From the cell containing the given text, extract its center point as (x, y) coordinate. 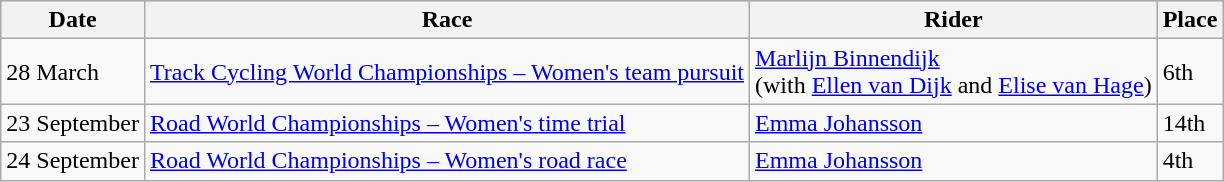
14th (1190, 123)
Marlijn Binnendijk(with Ellen van Dijk and Elise van Hage) (954, 72)
Road World Championships – Women's road race (446, 161)
6th (1190, 72)
Road World Championships – Women's time trial (446, 123)
Date (73, 20)
Race (446, 20)
Track Cycling World Championships – Women's team pursuit (446, 72)
Place (1190, 20)
28 March (73, 72)
24 September (73, 161)
4th (1190, 161)
23 September (73, 123)
Rider (954, 20)
